Determine the (X, Y) coordinate at the center of the cell enclosing the given text.  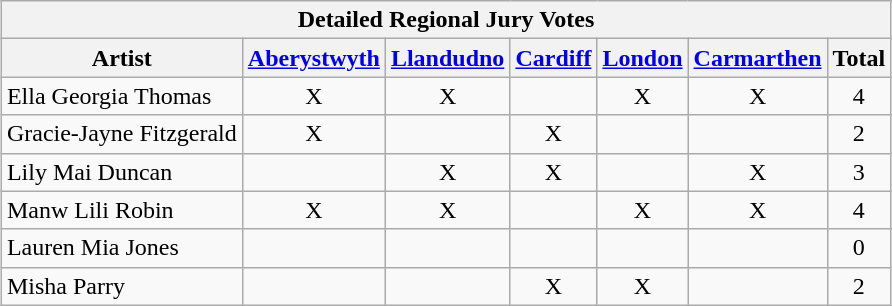
Total (859, 58)
Llandudno (447, 58)
Aberystwyth (314, 58)
3 (859, 172)
Gracie-Jayne Fitzgerald (122, 134)
Lily Mai Duncan (122, 172)
Lauren Mia Jones (122, 248)
Misha Parry (122, 286)
Carmarthen (758, 58)
Artist (122, 58)
Cardiff (554, 58)
London (642, 58)
Detailed Regional Jury Votes (446, 20)
Ella Georgia Thomas (122, 96)
0 (859, 248)
Manw Lili Robin (122, 210)
